From the cell containing the given text, extract its center point as (X, Y) coordinate. 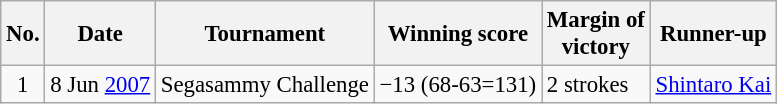
−13 (68-63=131) (458, 85)
1 (23, 85)
No. (23, 34)
Margin ofvictory (596, 34)
Tournament (264, 34)
Shintaro Kai (713, 85)
Segasammy Challenge (264, 85)
Date (100, 34)
2 strokes (596, 85)
8 Jun 2007 (100, 85)
Winning score (458, 34)
Runner-up (713, 34)
